Identify which cell holds the provided text, then report its (x, y) central coordinate. 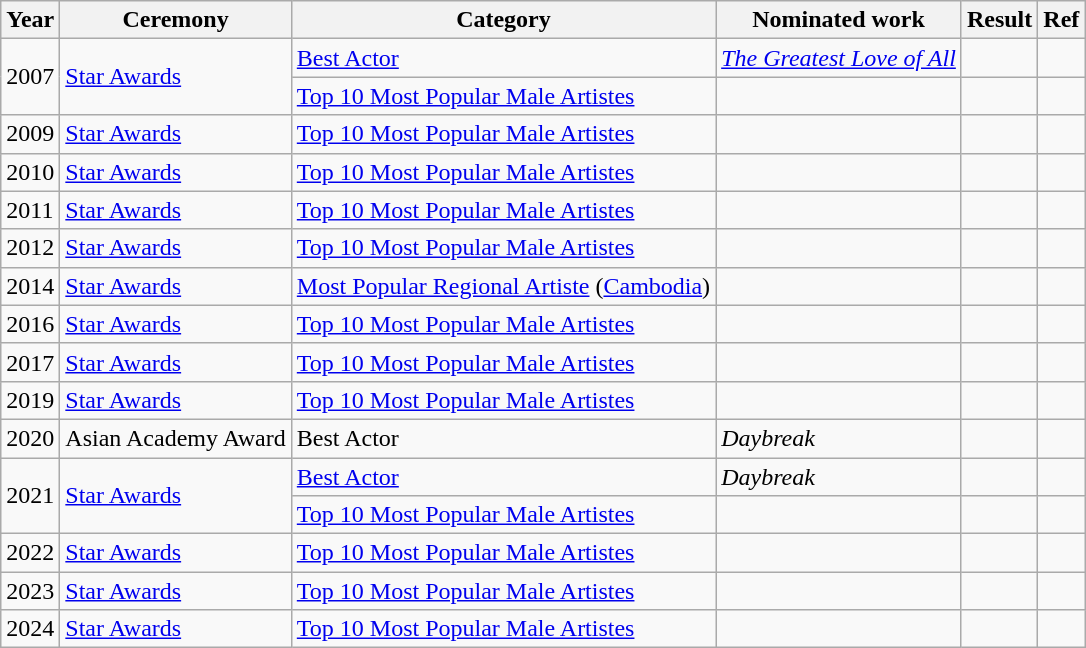
Result (999, 20)
2023 (30, 591)
2012 (30, 248)
2017 (30, 362)
Category (503, 20)
2010 (30, 172)
2016 (30, 324)
2014 (30, 286)
2011 (30, 210)
Asian Academy Award (176, 438)
Year (30, 20)
2019 (30, 400)
Most Popular Regional Artiste (Cambodia) (503, 286)
Ceremony (176, 20)
2022 (30, 553)
2009 (30, 134)
2021 (30, 496)
Ref (1062, 20)
2024 (30, 629)
The Greatest Love of All (839, 58)
Nominated work (839, 20)
2020 (30, 438)
2007 (30, 77)
